Detect which cell encompasses the target text, then output its [x, y] center coordinate. 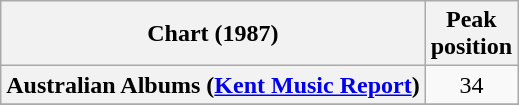
Australian Albums (Kent Music Report) [213, 85]
34 [471, 85]
Chart (1987) [213, 34]
Peakposition [471, 34]
